From the cell containing the given text, extract its center point as [x, y] coordinate. 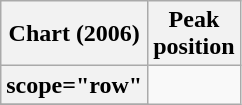
Chart (2006) [74, 34]
scope="row" [74, 85]
Peakposition [194, 34]
